Detect which cell encompasses the target text, then output its [X, Y] center coordinate. 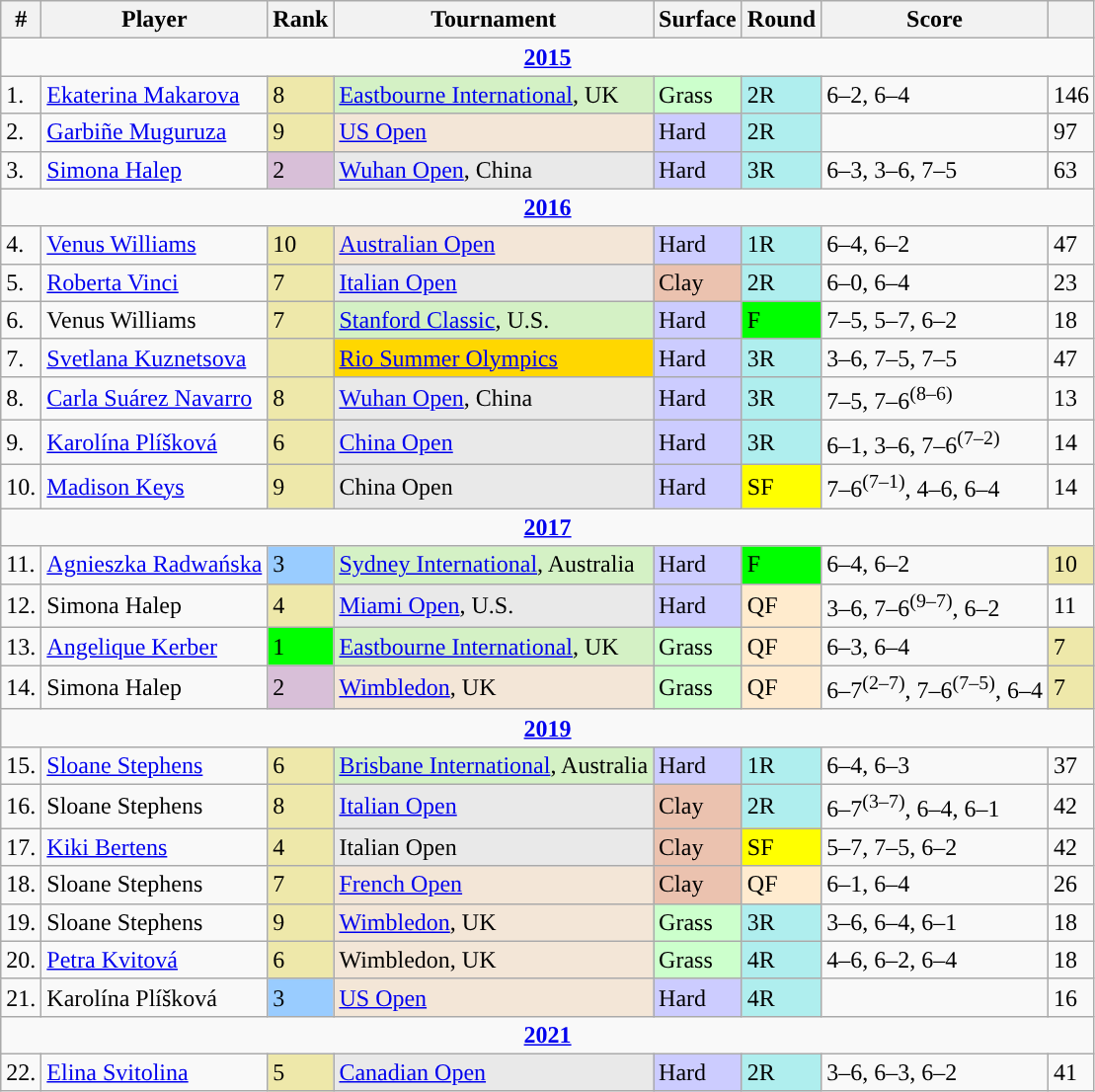
4–6, 6–2, 6–4 [935, 960]
8. [22, 399]
10. [22, 486]
Australian Open [494, 245]
6. [22, 320]
6–4, 6–3 [935, 765]
3–6, 7–5, 7–5 [935, 357]
Player [154, 20]
3. [22, 170]
7–5, 5–7, 6–2 [935, 320]
4. [22, 245]
Score [935, 20]
18. [22, 885]
6–3, 6–4 [935, 647]
16. [22, 806]
Roberta Vinci [154, 282]
23 [1070, 282]
Ekaterina Makarova [154, 95]
Kiki Bertens [154, 847]
Angelique Kerber [154, 647]
# [22, 20]
13 [1070, 399]
97 [1070, 132]
5. [22, 282]
9. [22, 442]
21. [22, 997]
Brisbane International, Australia [494, 765]
7. [22, 357]
63 [1070, 170]
Stanford Classic, U.S. [494, 320]
11 [1070, 606]
15. [22, 765]
Madison Keys [154, 486]
7–5, 7–6(8–6) [935, 399]
6–3, 3–6, 7–5 [935, 170]
Agnieszka Radwańska [154, 565]
26 [1070, 885]
Carla Suárez Navarro [154, 399]
3–6, 6–4, 6–1 [935, 922]
2019 [548, 728]
2016 [548, 207]
1 [300, 647]
Rio Summer Olympics [494, 357]
2021 [548, 1035]
2015 [548, 57]
146 [1070, 95]
Sydney International, Australia [494, 565]
14. [22, 687]
Svetlana Kuznetsova [154, 357]
6–7(3–7), 6–4, 6–1 [935, 806]
Petra Kvitová [154, 960]
20. [22, 960]
Rank [300, 20]
French Open [494, 885]
Elina Svitolina [154, 1072]
3–6, 7–6(9–7), 6–2 [935, 606]
6–1, 3–6, 7–6(7–2) [935, 442]
Tournament [494, 20]
6–7(2–7), 7–6(7–5), 6–4 [935, 687]
Miami Open, U.S. [494, 606]
Surface [698, 20]
22. [22, 1072]
19. [22, 922]
1. [22, 95]
5 [300, 1072]
12. [22, 606]
17. [22, 847]
13. [22, 647]
6–2, 6–4 [935, 95]
11. [22, 565]
2. [22, 132]
Garbiñe Muguruza [154, 132]
37 [1070, 765]
6–0, 6–4 [935, 282]
16 [1070, 997]
Canadian Open [494, 1072]
5–7, 7–5, 6–2 [935, 847]
41 [1070, 1072]
7–6(7–1), 4–6, 6–4 [935, 486]
Round [781, 20]
2017 [548, 527]
3–6, 6–3, 6–2 [935, 1072]
6–1, 6–4 [935, 885]
